Provide the (x, y) coordinate of the cell's center where the given text is located.  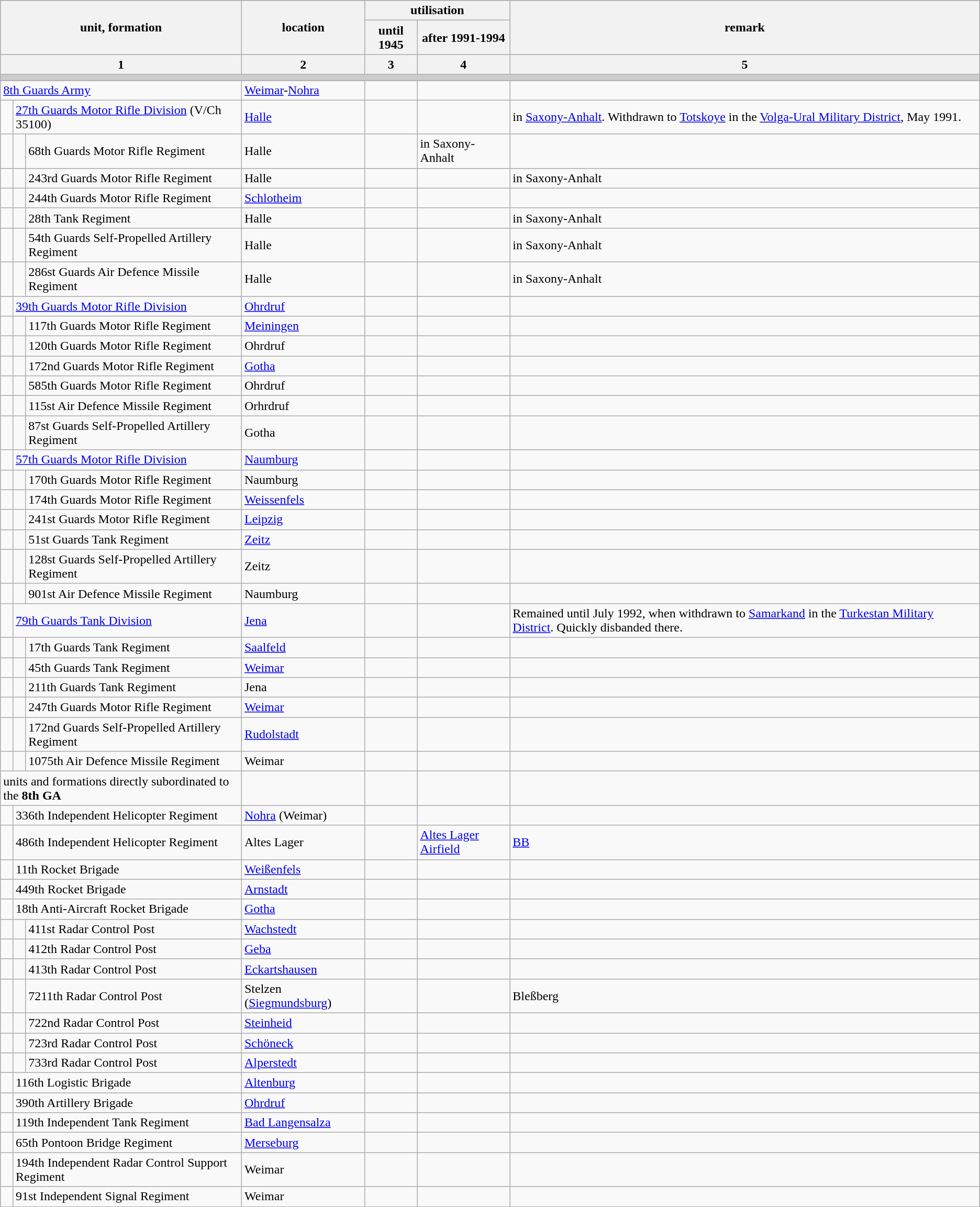
Rudolstadt (303, 734)
68th Guards Motor Rifle Regiment (134, 151)
Geba (303, 949)
128st Guards Self-Propelled Artillery Regiment (134, 567)
901st Air Defence Missile Regiment (134, 593)
119th Independent Tank Regiment (127, 1123)
1075th Air Defence Missile Regiment (134, 761)
Leipzig (303, 519)
Stelzen (Siegmundsburg) (303, 996)
Meiningen (303, 326)
Bleßberg (744, 996)
Bad Langensalza (303, 1123)
247th Guards Motor Rifle Regiment (134, 707)
Schlotheim (303, 198)
241st Guards Motor Rifle Regiment (134, 519)
Eckartshausen (303, 969)
117th Guards Motor Rifle Regiment (134, 326)
54th Guards Self-Propelled Artillery Regiment (134, 245)
116th Logistic Brigade (127, 1083)
413th Radar Control Post (134, 969)
91st Independent Signal Regiment (127, 1197)
Altes Lager (303, 842)
174th Guards Motor Rifle Regiment (134, 500)
Alperstedt (303, 1063)
585th Guards Motor Rifle Regiment (134, 386)
Steinheid (303, 1023)
172nd Guards Motor Rifle Regiment (134, 366)
Arnstadt (303, 889)
243rd Guards Motor Rifle Regiment (134, 178)
87st Guards Self-Propelled Artillery Regiment (134, 433)
Weißenfels (303, 869)
45th Guards Tank Regiment (134, 668)
286st Guards Air Defence Missile Regiment (134, 279)
Altes Lager Airfield (464, 842)
7211th Radar Control Post (134, 996)
411st Radar Control Post (134, 929)
39th Guards Motor Rifle Division (127, 306)
until 1945 (391, 38)
336th Independent Helicopter Regiment (127, 815)
194th Independent Radar Control Support Regiment (127, 1170)
3 (391, 64)
65th Pontoon Bridge Regiment (127, 1143)
722nd Radar Control Post (134, 1023)
Schöneck (303, 1043)
remark (744, 27)
in Saxony-Anhalt. Withdrawn to Totskoye in the Volga-Ural Military District, May 1991. (744, 117)
120th Guards Motor Rifle Regiment (134, 346)
utilisation (438, 10)
5 (744, 64)
Orhrdruf (303, 406)
Wachstedt (303, 929)
8th Guards Army (121, 90)
BB (744, 842)
after 1991-1994 (464, 38)
170th Guards Motor Rifle Regiment (134, 480)
units and formations directly subordinated to the 8th GA (121, 789)
449th Rocket Brigade (127, 889)
412th Radar Control Post (134, 949)
4 (464, 64)
723rd Radar Control Post (134, 1043)
Nohra (Weimar) (303, 815)
28th Tank Regiment (134, 218)
18th Anti-Aircraft Rocket Brigade (127, 909)
Altenburg (303, 1083)
57th Guards Motor Rifle Division (127, 460)
unit, formation (121, 27)
390th Artillery Brigade (127, 1103)
733rd Radar Control Post (134, 1063)
115st Air Defence Missile Regiment (134, 406)
51st Guards Tank Regiment (134, 539)
2 (303, 64)
211th Guards Tank Regiment (134, 688)
172nd Guards Self-Propelled Artillery Regiment (134, 734)
location (303, 27)
1 (121, 64)
27th Guards Motor Rifle Division (V/Ch 35100) (127, 117)
Weissenfels (303, 500)
17th Guards Tank Regiment (134, 647)
11th Rocket Brigade (127, 869)
486th Independent Helicopter Regiment (127, 842)
Remained until July 1992, when withdrawn to Samarkand in the Turkestan Military District. Quickly disbanded there. (744, 620)
Saalfeld (303, 647)
79th Guards Tank Division (127, 620)
Weimar-Nohra (303, 90)
244th Guards Motor Rifle Regiment (134, 198)
Merseburg (303, 1143)
